Return the (X, Y) coordinate for the center point of the cell that contains the specified text.  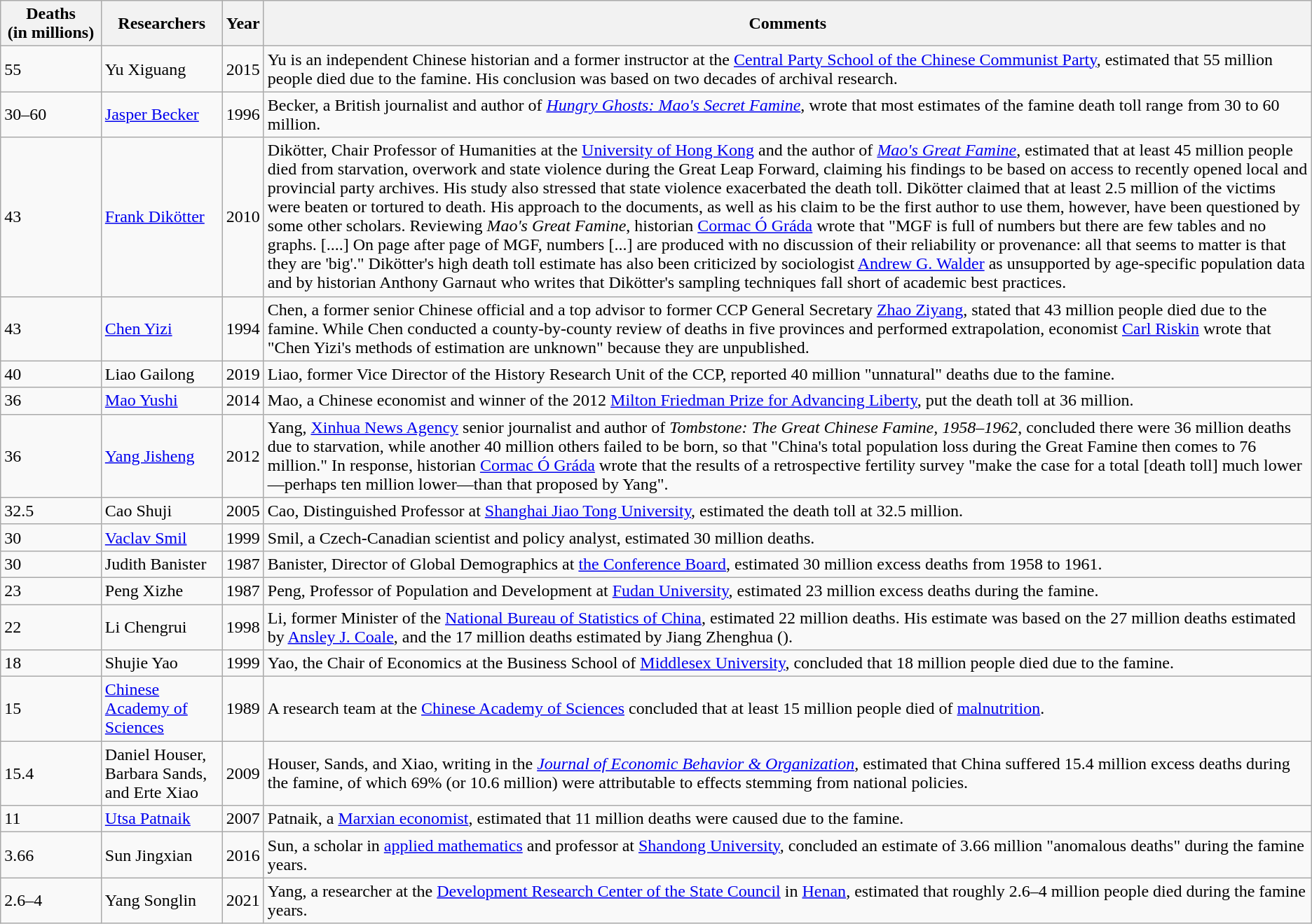
Year (242, 24)
2.6–4 (51, 901)
15 (51, 709)
1998 (242, 626)
Jasper Becker (161, 115)
3.66 (51, 855)
Researchers (161, 24)
40 (51, 374)
2015 (242, 69)
Yang Jisheng (161, 455)
2007 (242, 819)
2012 (242, 455)
Mao, a Chinese economist and winner of the 2012 Milton Friedman Prize for Advancing Liberty, put the death toll at 36 million. (788, 401)
Smil, a Czech-Canadian scientist and policy analyst, estimated 30 million deaths. (788, 537)
A research team at the Chinese Academy of Sciences concluded that at least 15 million people died of malnutrition. (788, 709)
55 (51, 69)
Cao, Distinguished Professor at Shanghai Jiao Tong University, estimated the death toll at 32.5 million. (788, 511)
Patnaik, a Marxian economist, estimated that 11 million deaths were caused due to the famine. (788, 819)
Mao Yushi (161, 401)
Cao Shuji (161, 511)
15.4 (51, 773)
2010 (242, 217)
Banister, Director of Global Demographics at the Conference Board, estimated 30 million excess deaths from 1958 to 1961. (788, 564)
Yu Xiguang (161, 69)
Peng Xizhe (161, 591)
Frank Dikötter (161, 217)
Shujie Yao (161, 663)
1996 (242, 115)
2009 (242, 773)
Yang Songlin (161, 901)
2021 (242, 901)
Vaclav Smil (161, 537)
1989 (242, 709)
Utsa Patnaik (161, 819)
Li Chengrui (161, 626)
11 (51, 819)
22 (51, 626)
2005 (242, 511)
30–60 (51, 115)
2019 (242, 374)
Chinese Academy of Sciences (161, 709)
Peng, Professor of Population and Development at Fudan University, estimated 23 million excess deaths during the famine. (788, 591)
Yao, the Chair of Economics at the Business School of Middlesex University, concluded that 18 million people died due to the famine. (788, 663)
Daniel Houser, Barbara Sands, and Erte Xiao (161, 773)
Comments (788, 24)
Deaths (in millions) (51, 24)
1994 (242, 329)
2016 (242, 855)
Chen Yizi (161, 329)
Judith Banister (161, 564)
2014 (242, 401)
18 (51, 663)
23 (51, 591)
Liao, former Vice Director of the History Research Unit of the CCP, reported 40 million "unnatural" deaths due to the famine. (788, 374)
32.5 (51, 511)
Sun Jingxian (161, 855)
Liao Gailong (161, 374)
